Identify which cell holds the provided text, then report its [x, y] central coordinate. 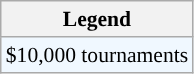
$10,000 tournaments [97, 55]
Legend [97, 19]
